Extract the [x, y] coordinate from the center of the cell holding the provided text.  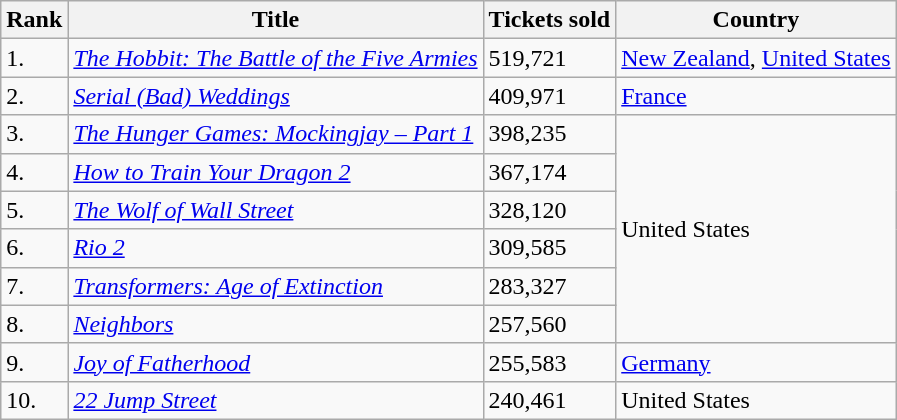
309,585 [550, 248]
4. [34, 172]
The Hunger Games: Mockingjay – Part 1 [276, 134]
The Hobbit: The Battle of the Five Armies [276, 58]
3. [34, 134]
2. [34, 96]
The Wolf of Wall Street [276, 210]
398,235 [550, 134]
New Zealand, United States [756, 58]
519,721 [550, 58]
Tickets sold [550, 20]
Country [756, 20]
9. [34, 362]
Rank [34, 20]
How to Train Your Dragon 2 [276, 172]
10. [34, 400]
6. [34, 248]
Joy of Fatherhood [276, 362]
255,583 [550, 362]
22 Jump Street [276, 400]
7. [34, 286]
Neighbors [276, 324]
Serial (Bad) Weddings [276, 96]
328,120 [550, 210]
283,327 [550, 286]
409,971 [550, 96]
Rio 2 [276, 248]
Title [276, 20]
367,174 [550, 172]
240,461 [550, 400]
5. [34, 210]
8. [34, 324]
1. [34, 58]
Transformers: Age of Extinction [276, 286]
France [756, 96]
Germany [756, 362]
257,560 [550, 324]
